Identify which cell holds the provided text, then report its (x, y) central coordinate. 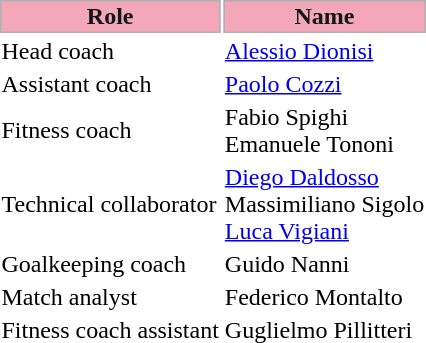
Fitness coach (110, 130)
Guido Nanni (324, 264)
Goalkeeping coach (110, 264)
Technical collaborator (110, 204)
Fabio Spighi Emanuele Tononi (324, 130)
Name (324, 16)
Head coach (110, 51)
Alessio Dionisi (324, 51)
Assistant coach (110, 84)
Role (110, 16)
Match analyst (110, 297)
Diego Daldosso Massimiliano Sigolo Luca Vigiani (324, 204)
Federico Montalto (324, 297)
Paolo Cozzi (324, 84)
